Provide the (X, Y) coordinate of the cell's center where the given text is located.  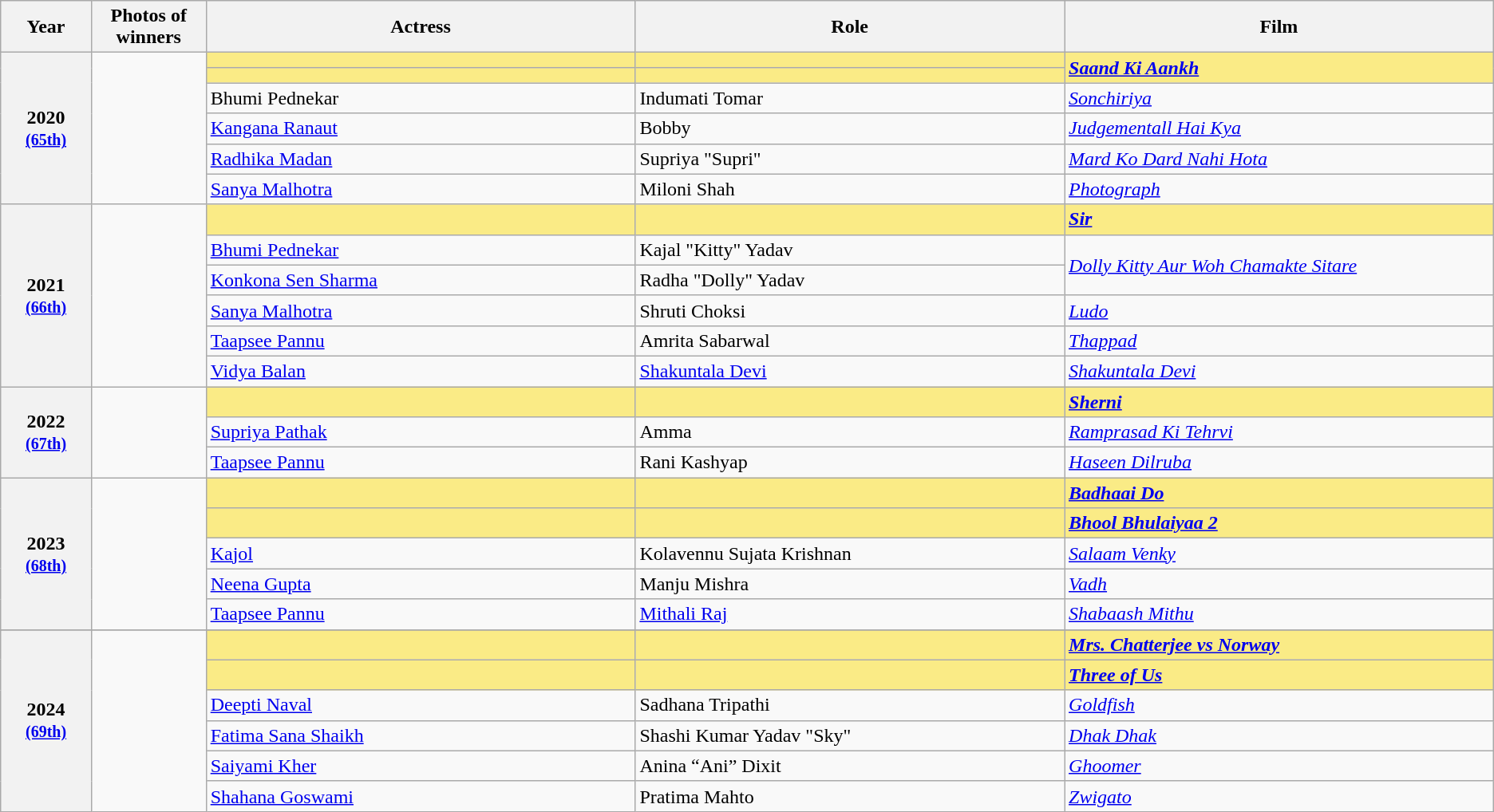
Kangana Ranaut (421, 128)
Kajal "Kitty" Yadav (850, 250)
Rani Kashyap (850, 463)
Role (850, 27)
Sadhana Tripathi (850, 705)
Haseen Dilruba (1279, 463)
Dolly Kitty Aur Woh Chamakte Sitare (1279, 265)
Shabaash Mithu (1279, 614)
Actress (421, 27)
Deepti Naval (421, 705)
Supriya Pathak (421, 432)
Photograph (1279, 189)
Vadh (1279, 584)
Salaam Venky (1279, 554)
Ramprasad Ki Tehrvi (1279, 432)
Amma (850, 432)
2024 (69th) (46, 720)
Radhika Madan (421, 159)
Thappad (1279, 341)
Photos of winners (148, 27)
Three of Us (1279, 675)
Saiyami Kher (421, 766)
2022 (67th) (46, 432)
Amrita Sabarwal (850, 341)
Bobby (850, 128)
Badhaai Do (1279, 493)
Kajol (421, 554)
Indumati Tomar (850, 98)
Pratima Mahto (850, 796)
Shruti Choksi (850, 310)
Zwigato (1279, 796)
Konkona Sen Sharma (421, 280)
Radha "Dolly" Yadav (850, 280)
Sherni (1279, 401)
Supriya "Supri" (850, 159)
Mithali Raj (850, 614)
Miloni Shah (850, 189)
Shashi Kumar Yadav "Sky" (850, 735)
Judgementall Hai Kya (1279, 128)
Sonchiriya (1279, 98)
Goldfish (1279, 705)
Ludo (1279, 310)
Kolavennu Sujata Krishnan (850, 554)
Sir (1279, 219)
Anina “Ani” Dixit (850, 766)
Fatima Sana Shaikh (421, 735)
Mrs. Chatterjee vs Norway (1279, 644)
Dhak Dhak (1279, 735)
Year (46, 27)
Ghoomer (1279, 766)
Manju Mishra (850, 584)
Saand Ki Aankh (1279, 68)
Shahana Goswami (421, 796)
Mard Ko Dard Nahi Hota (1279, 159)
2020 (65th) (46, 128)
Bhool Bhulaiyaa 2 (1279, 523)
Film (1279, 27)
2021 (66th) (46, 295)
Neena Gupta (421, 584)
2023 (68th) (46, 554)
Vidya Balan (421, 371)
